Extract the (x, y) coordinate from the center of the cell holding the provided text.  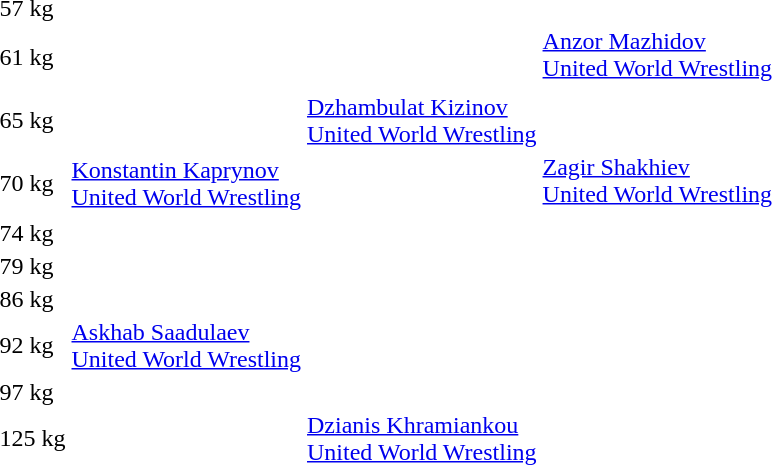
Dzhambulat Kizinov United World Wrestling (422, 120)
Askhab Saadulaev United World Wrestling (186, 346)
Konstantin Kaprynov United World Wrestling (186, 184)
